Determine the (x, y) coordinate at the center of the cell enclosing the given text.  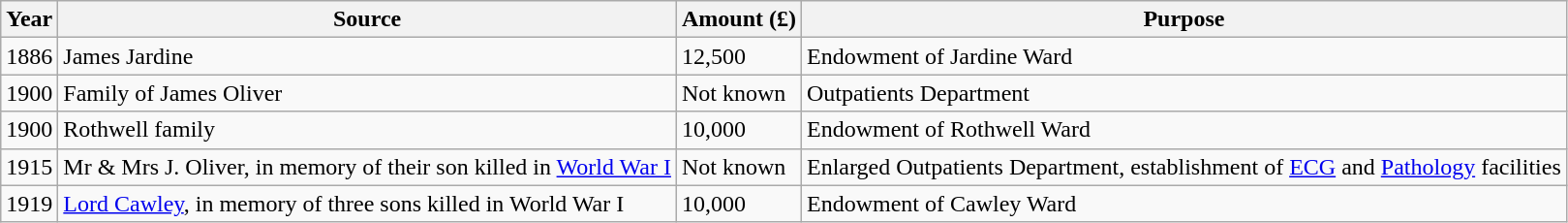
Lord Cawley, in memory of three sons killed in World War I (368, 204)
Endowment of Jardine Ward (1184, 56)
1919 (29, 204)
Outpatients Department (1184, 93)
Endowment of Cawley Ward (1184, 204)
James Jardine (368, 56)
1915 (29, 167)
Family of James Oliver (368, 93)
12,500 (738, 56)
Year (29, 19)
1886 (29, 56)
Rothwell family (368, 130)
Enlarged Outpatients Department, establishment of ECG and Pathology facilities (1184, 167)
Source (368, 19)
Purpose (1184, 19)
Mr & Mrs J. Oliver, in memory of their son killed in World War I (368, 167)
Amount (£) (738, 19)
Endowment of Rothwell Ward (1184, 130)
